Extract the [x, y] coordinate from the center of the cell holding the provided text.  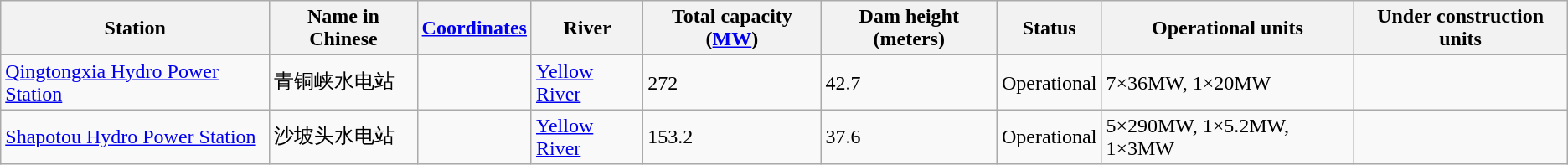
Name in Chinese [343, 28]
Shapotou Hydro Power Station [136, 137]
153.2 [732, 137]
青铜峡水电站 [343, 82]
Under construction units [1461, 28]
River [586, 28]
Coordinates [474, 28]
272 [732, 82]
Dam height (meters) [910, 28]
37.6 [910, 137]
7×36MW, 1×20MW [1228, 82]
5×290MW, 1×5.2MW, 1×3MW [1228, 137]
42.7 [910, 82]
Station [136, 28]
Total capacity (MW) [732, 28]
Qingtongxia Hydro Power Station [136, 82]
沙坡头水电站 [343, 137]
Status [1050, 28]
Operational units [1228, 28]
